For the text-containing cell, return its midpoint in (x, y) coordinate format. 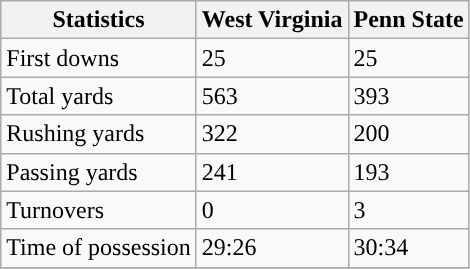
563 (272, 96)
Rushing yards (99, 134)
193 (408, 172)
Penn State (408, 20)
393 (408, 96)
Turnovers (99, 210)
241 (272, 172)
200 (408, 134)
322 (272, 134)
Statistics (99, 20)
29:26 (272, 248)
West Virginia (272, 20)
Passing yards (99, 172)
Total yards (99, 96)
First downs (99, 58)
3 (408, 210)
0 (272, 210)
30:34 (408, 248)
Time of possession (99, 248)
